Return (X, Y) of the center of cell containing provided text 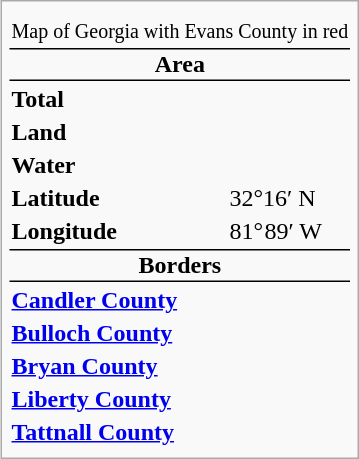
Borders (180, 266)
Bulloch County (118, 333)
Land (118, 132)
Map of Georgia with Evans County in red (180, 30)
Bryan County (118, 366)
32°16′ N (289, 198)
81° 89′ W (289, 231)
Area (180, 64)
Candler County (118, 300)
Tattnall County (118, 432)
Liberty County (118, 399)
Latitude (118, 198)
Total (118, 99)
Longitude (118, 231)
Water (118, 165)
